Output the [x, y] coordinate of the center of the cell containing the given text.  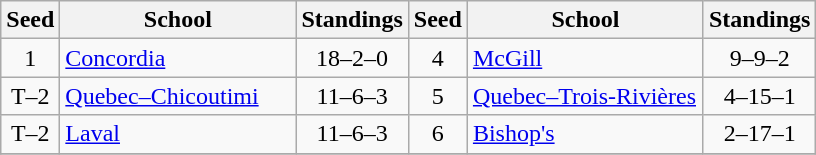
Laval [178, 134]
18–2–0 [352, 58]
4–15–1 [759, 96]
Concordia [178, 58]
Quebec–Trois-Rivières [585, 96]
1 [30, 58]
4 [438, 58]
Bishop's [585, 134]
9–9–2 [759, 58]
5 [438, 96]
6 [438, 134]
2–17–1 [759, 134]
Quebec–Chicoutimi [178, 96]
McGill [585, 58]
